Return [x, y] of the center of cell containing provided text 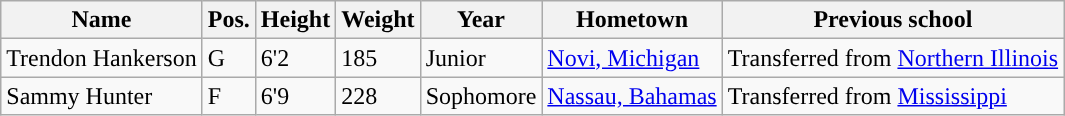
Pos. [228, 20]
G [228, 58]
Previous school [892, 20]
6'9 [295, 96]
Transferred from Northern Illinois [892, 58]
Hometown [632, 20]
185 [378, 58]
F [228, 96]
6'2 [295, 58]
Year [481, 20]
Name [102, 20]
Height [295, 20]
Novi, Michigan [632, 58]
Weight [378, 20]
Nassau, Bahamas [632, 96]
Sammy Hunter [102, 96]
Junior [481, 58]
Sophomore [481, 96]
228 [378, 96]
Trendon Hankerson [102, 58]
Transferred from Mississippi [892, 96]
